Determine the [X, Y] coordinate at the center of the cell enclosing the given text.  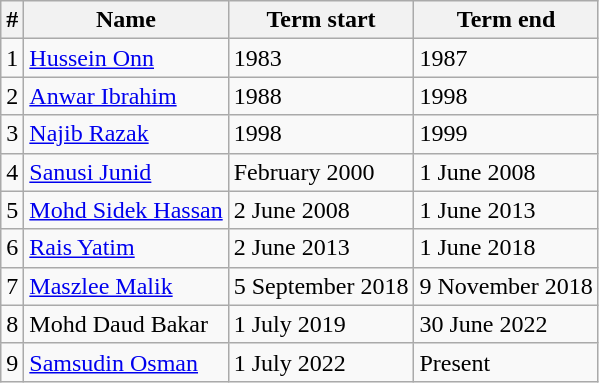
Hussein Onn [126, 58]
Anwar Ibrahim [126, 96]
1 June 2008 [506, 172]
6 [12, 248]
2 June 2008 [321, 210]
9 [12, 362]
3 [12, 134]
Name [126, 20]
1 July 2019 [321, 324]
7 [12, 286]
8 [12, 324]
5 September 2018 [321, 286]
4 [12, 172]
Najib Razak [126, 134]
Sanusi Junid [126, 172]
5 [12, 210]
February 2000 [321, 172]
9 November 2018 [506, 286]
Rais Yatim [126, 248]
1983 [321, 58]
Mohd Daud Bakar [126, 324]
2 [12, 96]
30 June 2022 [506, 324]
1 [12, 58]
1987 [506, 58]
1999 [506, 134]
Samsudin Osman [126, 362]
# [12, 20]
2 June 2013 [321, 248]
Term end [506, 20]
Present [506, 362]
Maszlee Malik [126, 286]
1 June 2013 [506, 210]
1 June 2018 [506, 248]
1 July 2022 [321, 362]
Term start [321, 20]
Mohd Sidek Hassan [126, 210]
1988 [321, 96]
